Identify which cell holds the provided text, then report its [X, Y] central coordinate. 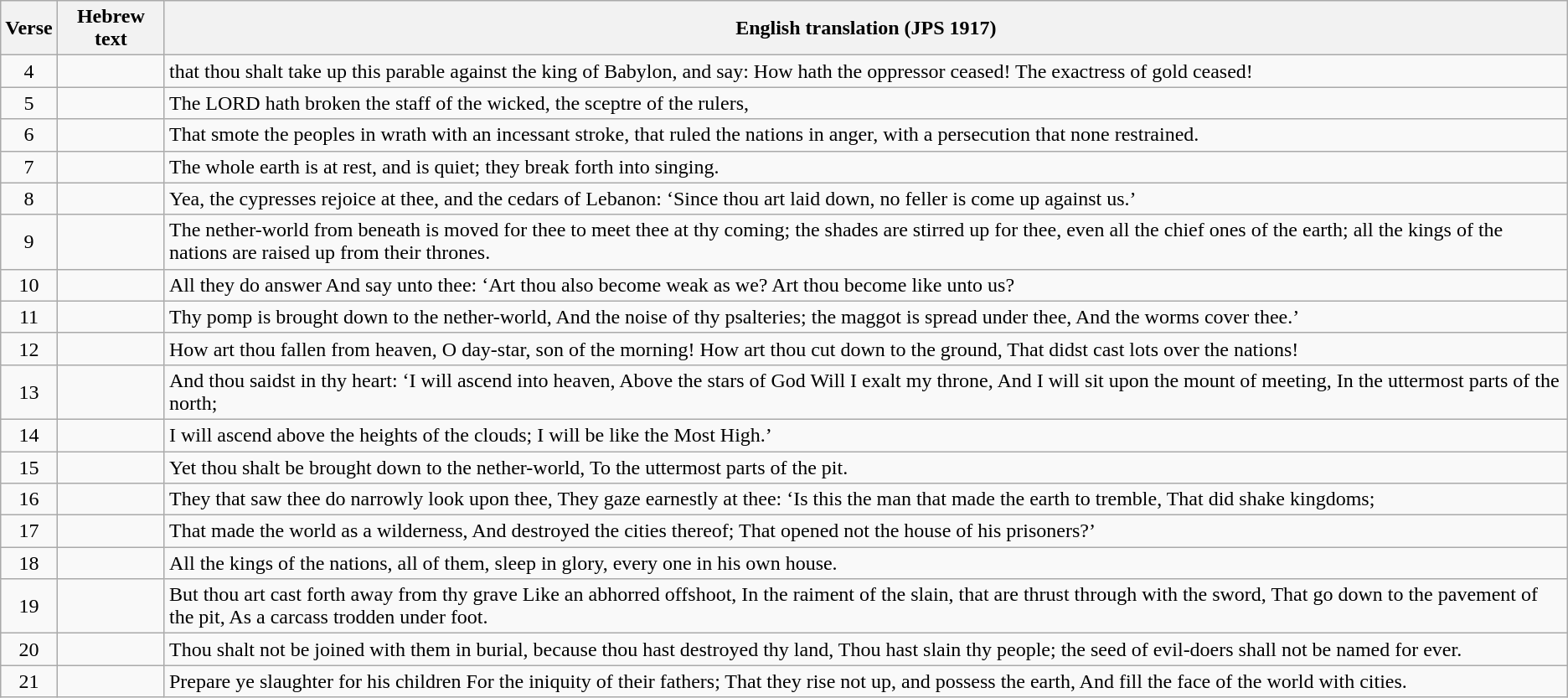
7 [29, 167]
10 [29, 285]
17 [29, 531]
That made the world as a wilderness, And destroyed the cities thereof; That opened not the house of his prisoners?’ [866, 531]
Verse [29, 28]
11 [29, 317]
All they do answer And say unto thee: ‘Art thou also become weak as we? Art thou become like unto us? [866, 285]
4 [29, 71]
that thou shalt take up this parable against the king of Babylon, and say: How hath the oppressor ceased! The exactress of gold ceased! [866, 71]
Hebrew text [111, 28]
Thy pomp is brought down to the nether-world, And the noise of thy psalteries; the maggot is spread under thee, And the worms cover thee.’ [866, 317]
How art thou fallen from heaven, O day-star, son of the morning! How art thou cut down to the ground, That didst cast lots over the nations! [866, 349]
6 [29, 135]
20 [29, 649]
19 [29, 607]
15 [29, 467]
The whole earth is at rest, and is quiet; they break forth into singing. [866, 167]
They that saw thee do narrowly look upon thee, They gaze earnestly at thee: ‘Is this the man that made the earth to tremble, That did shake kingdoms; [866, 499]
9 [29, 241]
That smote the peoples in wrath with an incessant stroke, that ruled the nations in anger, with a persecution that none restrained. [866, 135]
Yea, the cypresses rejoice at thee, and the cedars of Lebanon: ‘Since thou art laid down, no feller is come up against us.’ [866, 199]
16 [29, 499]
13 [29, 392]
8 [29, 199]
English translation (JPS 1917) [866, 28]
All the kings of the nations, all of them, sleep in glory, every one in his own house. [866, 563]
18 [29, 563]
Yet thou shalt be brought down to the nether-world, To the uttermost parts of the pit. [866, 467]
21 [29, 681]
14 [29, 435]
The LORD hath broken the staff of the wicked, the sceptre of the rulers, [866, 103]
I will ascend above the heights of the clouds; I will be like the Most High.’ [866, 435]
12 [29, 349]
5 [29, 103]
